For the text-containing cell, return its midpoint in [x, y] coordinate format. 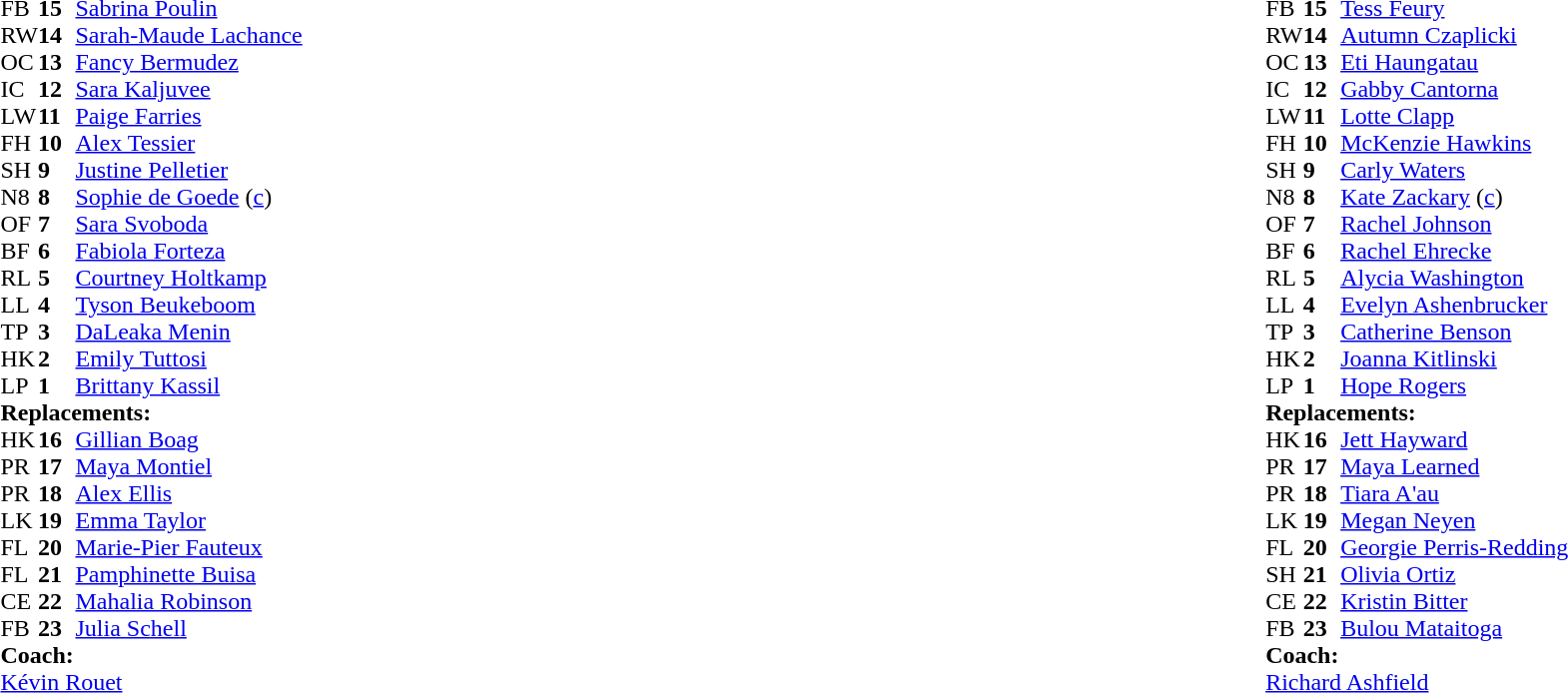
Alex Tessier [190, 144]
Tiara A'au [1454, 493]
Gabby Cantorna [1454, 90]
Sophie de Goede (c) [190, 198]
Georgie Perris-Redding [1454, 547]
Alycia Washington [1454, 278]
Bulou Mataitoga [1454, 629]
Justine Pelletier [190, 170]
Mahalia Robinson [190, 601]
Gillian Boag [190, 439]
McKenzie Hawkins [1454, 144]
Sara Kaljuvee [190, 90]
Courtney Holtkamp [190, 278]
Rachel Johnson [1454, 224]
Marie-Pier Fauteux [190, 547]
Autumn Czaplicki [1454, 36]
Catherine Benson [1454, 332]
DaLeaka Menin [190, 332]
Emily Tuttosi [190, 359]
Julia Schell [190, 629]
Kate Zackary (c) [1454, 198]
Lotte Clapp [1454, 116]
Emma Taylor [190, 521]
Tyson Beukeboom [190, 306]
Alex Ellis [190, 493]
Paige Farries [190, 116]
Hope Rogers [1454, 385]
Rachel Ehrecke [1454, 252]
Fabiola Forteza [190, 252]
Carly Waters [1454, 170]
Fancy Bermudez [190, 62]
Maya Learned [1454, 467]
Eti Haungatau [1454, 62]
Maya Montiel [190, 467]
Brittany Kassil [190, 385]
Evelyn Ashenbrucker [1454, 306]
Sarah-Maude Lachance [190, 36]
Jett Hayward [1454, 439]
Olivia Ortiz [1454, 575]
Kristin Bitter [1454, 601]
Joanna Kitlinski [1454, 359]
Pamphinette Buisa [190, 575]
Megan Neyen [1454, 521]
Sara Svoboda [190, 224]
